Return the [x, y] coordinate for the center point of the cell that contains the specified text.  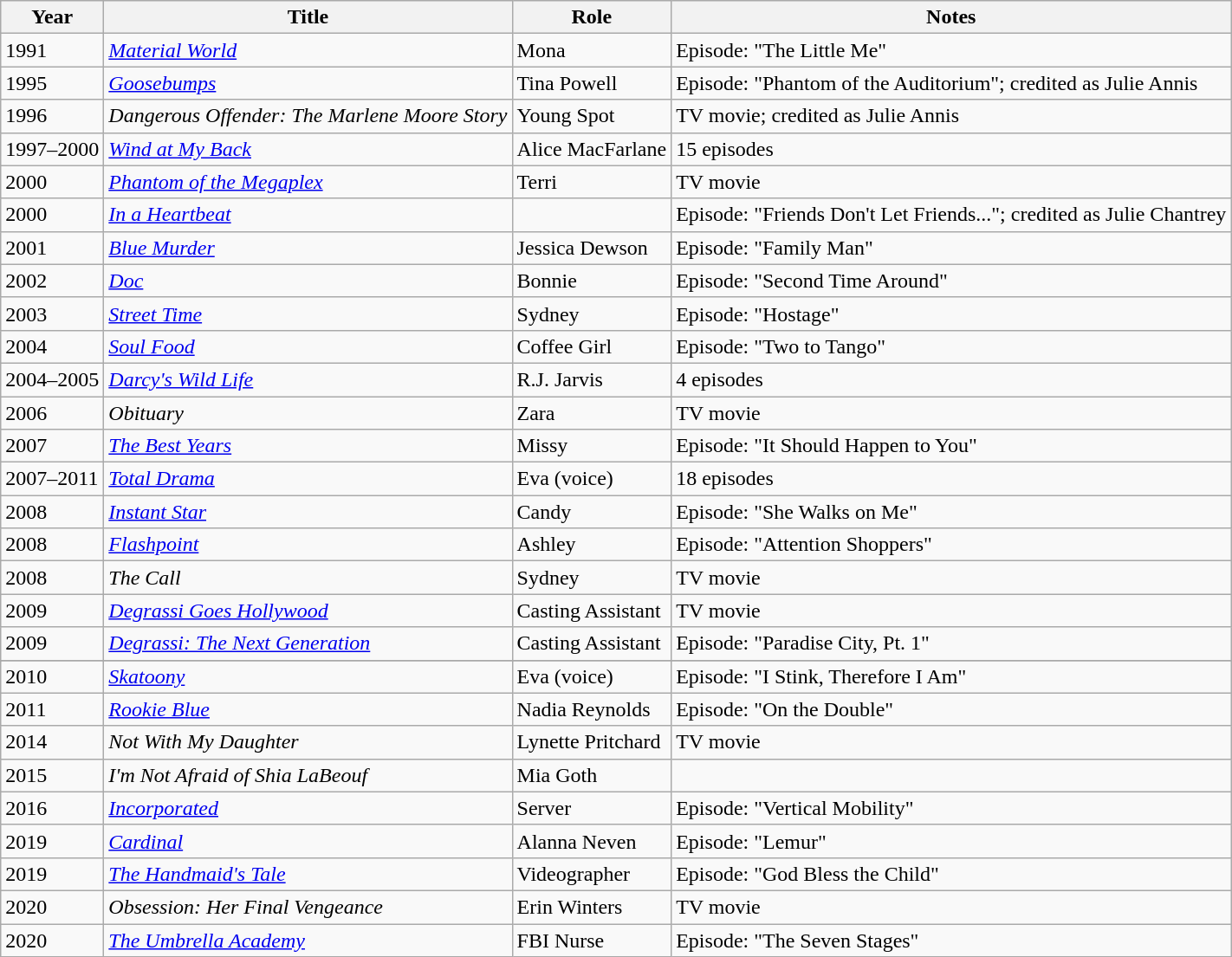
I'm Not Afraid of Shia LaBeouf [308, 775]
Degrassi Goes Hollywood [308, 611]
Notes [951, 17]
Goosebumps [308, 83]
Missy [592, 446]
Incorporated [308, 808]
Doc [308, 281]
Candy [592, 512]
Material World [308, 50]
Flashpoint [308, 545]
Instant Star [308, 512]
Cardinal [308, 841]
Ashley [592, 545]
Year [52, 17]
The Handmaid's Tale [308, 874]
Episode: "Hostage" [951, 314]
Episode: "On the Double" [951, 709]
Episode: "Attention Shoppers" [951, 545]
Young Spot [592, 116]
2004 [52, 346]
Jessica Dewson [592, 248]
2011 [52, 709]
1991 [52, 50]
1995 [52, 83]
Server [592, 808]
Episode: "The Little Me" [951, 50]
2003 [52, 314]
Lynette Pritchard [592, 742]
Nadia Reynolds [592, 709]
Blue Murder [308, 248]
The Umbrella Academy [308, 940]
In a Heartbeat [308, 215]
Title [308, 17]
2006 [52, 413]
Terri [592, 182]
Episode: "Lemur" [951, 841]
2007–2011 [52, 479]
Episode: "It Should Happen to You" [951, 446]
Skatoony [308, 676]
Episode: "Second Time Around" [951, 281]
Coffee Girl [592, 346]
2007 [52, 446]
Tina Powell [592, 83]
1996 [52, 116]
Rookie Blue [308, 709]
4 episodes [951, 379]
Videographer [592, 874]
Alice MacFarlane [592, 149]
Episode: "I Stink, Therefore I Am" [951, 676]
Erin Winters [592, 907]
Wind at My Back [308, 149]
Mona [592, 50]
Degrassi: The Next Generation [308, 643]
Darcy's Wild Life [308, 379]
TV movie; credited as Julie Annis [951, 116]
Street Time [308, 314]
Episode: "She Walks on Me" [951, 512]
2010 [52, 676]
Role [592, 17]
2014 [52, 742]
Soul Food [308, 346]
Episode: "Vertical Mobility" [951, 808]
Episode: "Paradise City, Pt. 1" [951, 643]
2001 [52, 248]
Dangerous Offender: The Marlene Moore Story [308, 116]
Episode: "The Seven Stages" [951, 940]
The Call [308, 578]
Mia Goth [592, 775]
Total Drama [308, 479]
Bonnie [592, 281]
FBI Nurse [592, 940]
Obsession: Her Final Vengeance [308, 907]
2002 [52, 281]
15 episodes [951, 149]
Episode: "Friends Don't Let Friends..."; credited as Julie Chantrey [951, 215]
1997–2000 [52, 149]
Episode: "Family Man" [951, 248]
2004–2005 [52, 379]
Episode: "God Bless the Child" [951, 874]
R.J. Jarvis [592, 379]
2015 [52, 775]
Phantom of the Megaplex [308, 182]
Zara [592, 413]
Obituary [308, 413]
18 episodes [951, 479]
Alanna Neven [592, 841]
Episode: "Two to Tango" [951, 346]
2016 [52, 808]
Episode: "Phantom of the Auditorium"; credited as Julie Annis [951, 83]
The Best Years [308, 446]
Not With My Daughter [308, 742]
